Determine the (X, Y) coordinate at the center of the cell enclosing the given text.  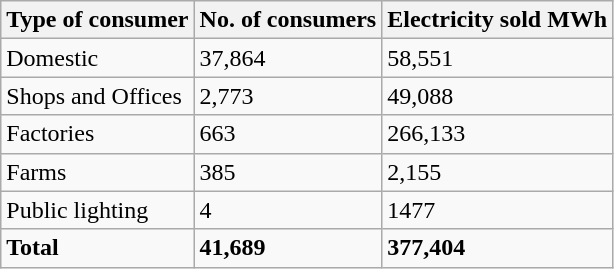
385 (288, 172)
Total (98, 248)
No. of consumers (288, 20)
Electricity sold MWh (498, 20)
Farms (98, 172)
377,404 (498, 248)
2,155 (498, 172)
49,088 (498, 96)
Type of consumer (98, 20)
266,133 (498, 134)
Shops and Offices (98, 96)
4 (288, 210)
37,864 (288, 58)
Domestic (98, 58)
663 (288, 134)
41,689 (288, 248)
58,551 (498, 58)
Factories (98, 134)
1477 (498, 210)
Public lighting (98, 210)
2,773 (288, 96)
